For the text-containing cell, return its midpoint in [x, y] coordinate format. 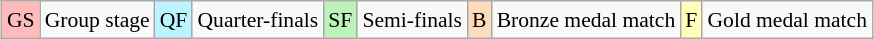
B [480, 20]
Gold medal match [787, 20]
QF [174, 20]
Bronze medal match [586, 20]
Quarter-finals [258, 20]
F [691, 20]
Group stage [98, 20]
Semi-finals [412, 20]
GS [21, 20]
SF [340, 20]
